Pinpoint the cell where the given text exists, returning its [X, Y] midpoint coordinate. 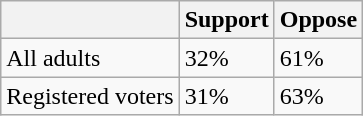
32% [226, 58]
Registered voters [90, 96]
All adults [90, 58]
Support [226, 20]
61% [318, 58]
31% [226, 96]
63% [318, 96]
Oppose [318, 20]
